Provide the [x, y] coordinate of the cell's center where the given text is located.  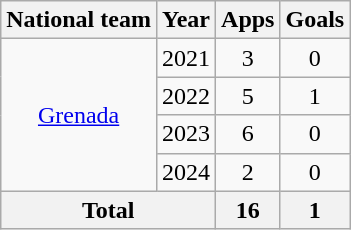
5 [248, 96]
Apps [248, 20]
2022 [186, 96]
2 [248, 172]
2021 [186, 58]
Total [108, 210]
Grenada [79, 115]
2024 [186, 172]
Goals [315, 20]
Year [186, 20]
National team [79, 20]
2023 [186, 134]
6 [248, 134]
3 [248, 58]
16 [248, 210]
